From the cell containing the given text, extract its center point as [x, y] coordinate. 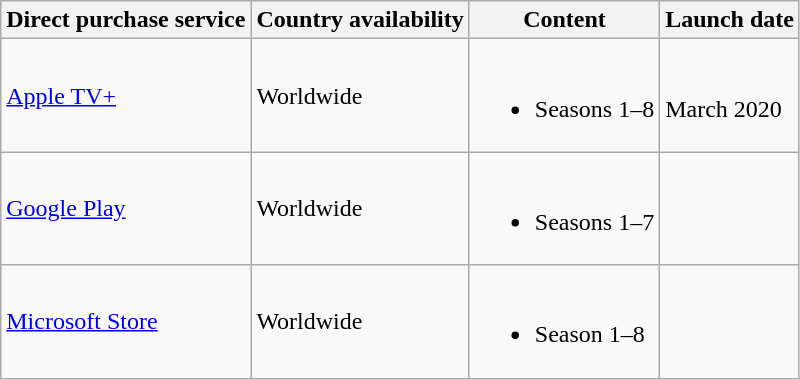
Country availability [360, 20]
Season 1–8 [564, 322]
March 2020 [730, 96]
Apple TV+ [126, 96]
Microsoft Store [126, 322]
Google Play [126, 208]
Direct purchase service [126, 20]
Content [564, 20]
Seasons 1–8 [564, 96]
Seasons 1–7 [564, 208]
Launch date [730, 20]
